Output the [X, Y] coordinate of the center of the cell containing the given text.  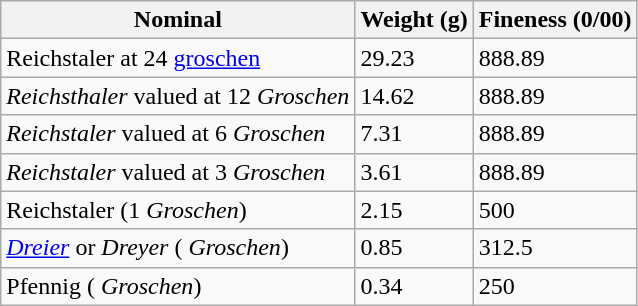
Reichsthaler valued at 12 Groschen [178, 96]
Pfennig ( Groschen) [178, 286]
Reichstaler (1 Groschen) [178, 210]
Dreier or Dreyer ( Groschen) [178, 248]
2.15 [414, 210]
Reichstaler at 24 groschen [178, 58]
0.85 [414, 248]
Nominal [178, 20]
312.5 [555, 248]
Reichstaler valued at 3 Groschen [178, 172]
3.61 [414, 172]
14.62 [414, 96]
Weight (g) [414, 20]
Fineness (0/00) [555, 20]
29.23 [414, 58]
7.31 [414, 134]
500 [555, 210]
Reichstaler valued at 6 Groschen [178, 134]
0.34 [414, 286]
250 [555, 286]
